Search for the cell housing the specified text and yield its [X, Y] center coordinate. 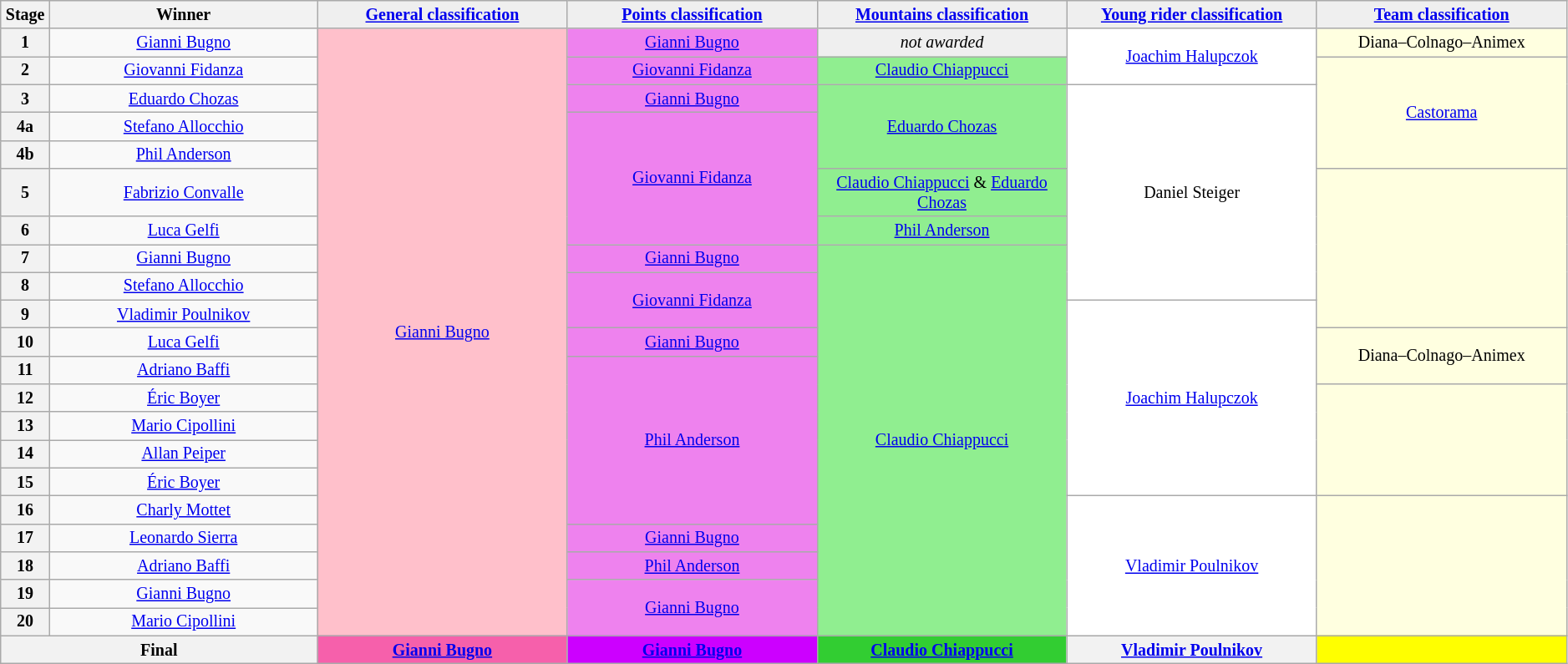
Daniel Steiger [1191, 192]
General classification [443, 15]
Stage [25, 15]
Leonardo Sierra [183, 538]
Claudio Chiappucci & Eduardo Chozas [942, 192]
4a [25, 127]
4b [25, 154]
18 [25, 566]
19 [25, 593]
Allan Peiper [183, 454]
13 [25, 426]
10 [25, 342]
6 [25, 231]
Team classification [1442, 15]
11 [25, 371]
Points classification [692, 15]
8 [25, 286]
Winner [183, 15]
Charly Mottet [183, 509]
Fabrizio Convalle [183, 192]
17 [25, 538]
1 [25, 43]
15 [25, 483]
not awarded [942, 43]
14 [25, 454]
5 [25, 192]
7 [25, 259]
3 [25, 99]
20 [25, 621]
16 [25, 509]
Mountains classification [942, 15]
Castorama [1442, 113]
2 [25, 70]
Final [159, 650]
12 [25, 398]
9 [25, 314]
Young rider classification [1191, 15]
